Pinpoint the cell where the given text exists, returning its [x, y] midpoint coordinate. 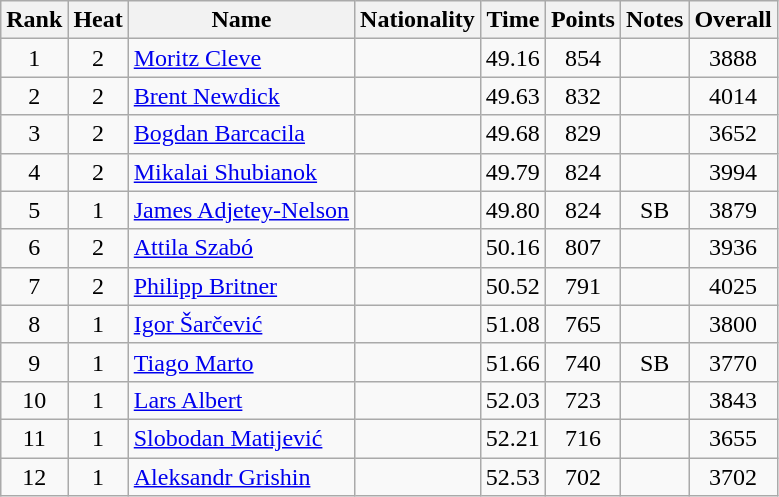
702 [582, 477]
3 [34, 134]
Name [241, 20]
Time [512, 20]
49.16 [512, 58]
51.08 [512, 324]
Slobodan Matijević [241, 438]
52.03 [512, 400]
4 [34, 172]
723 [582, 400]
Igor Šarčević [241, 324]
3655 [733, 438]
11 [34, 438]
Rank [34, 20]
12 [34, 477]
3800 [733, 324]
Mikalai Shubianok [241, 172]
832 [582, 96]
4025 [733, 286]
Bogdan Barcacila [241, 134]
51.66 [512, 362]
49.79 [512, 172]
5 [34, 210]
49.63 [512, 96]
6 [34, 248]
Attila Szabó [241, 248]
Overall [733, 20]
49.80 [512, 210]
807 [582, 248]
52.53 [512, 477]
Tiago Marto [241, 362]
4014 [733, 96]
3936 [733, 248]
3879 [733, 210]
3994 [733, 172]
791 [582, 286]
765 [582, 324]
Philipp Britner [241, 286]
829 [582, 134]
Lars Albert [241, 400]
Notes [654, 20]
3770 [733, 362]
9 [34, 362]
3652 [733, 134]
10 [34, 400]
716 [582, 438]
James Adjetey-Nelson [241, 210]
52.21 [512, 438]
Nationality [418, 20]
50.52 [512, 286]
Heat [98, 20]
Brent Newdick [241, 96]
3843 [733, 400]
Points [582, 20]
3888 [733, 58]
Moritz Cleve [241, 58]
7 [34, 286]
740 [582, 362]
3702 [733, 477]
49.68 [512, 134]
50.16 [512, 248]
854 [582, 58]
Aleksandr Grishin [241, 477]
8 [34, 324]
